Output the (x, y) coordinate of the center of the cell containing the given text.  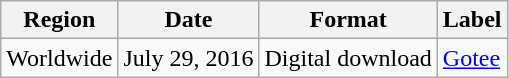
Region (60, 20)
Date (188, 20)
Format (348, 20)
July 29, 2016 (188, 58)
Worldwide (60, 58)
Gotee (472, 58)
Digital download (348, 58)
Label (472, 20)
